Locate the cell with the specified text and output its [X, Y] center coordinate. 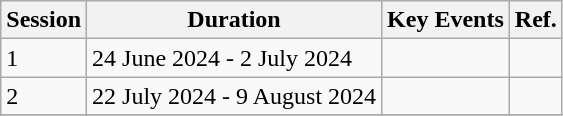
1 [44, 58]
Ref. [536, 20]
Duration [234, 20]
24 June 2024 - 2 July 2024 [234, 58]
2 [44, 96]
22 July 2024 - 9 August 2024 [234, 96]
Session [44, 20]
Key Events [446, 20]
